Search for the cell housing the specified text and yield its [x, y] center coordinate. 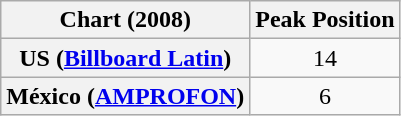
México (AMPROFON) [126, 96]
Chart (2008) [126, 20]
14 [325, 58]
6 [325, 96]
Peak Position [325, 20]
US (Billboard Latin) [126, 58]
